Return the (x, y) coordinate for the center point of the cell that contains the specified text.  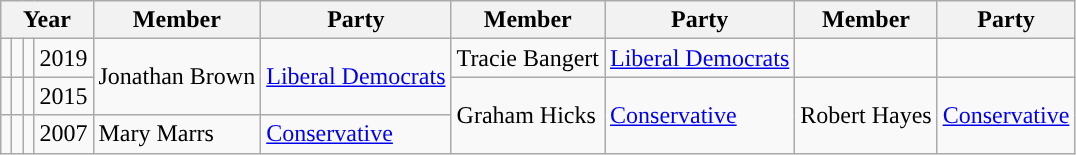
2015 (64, 96)
2019 (64, 58)
Tracie Bangert (528, 58)
Robert Hayes (866, 115)
2007 (64, 134)
Mary Marrs (177, 134)
Year (47, 20)
Graham Hicks (528, 115)
Jonathan Brown (177, 77)
